Provide the [X, Y] coordinate of the cell's center where the given text is located.  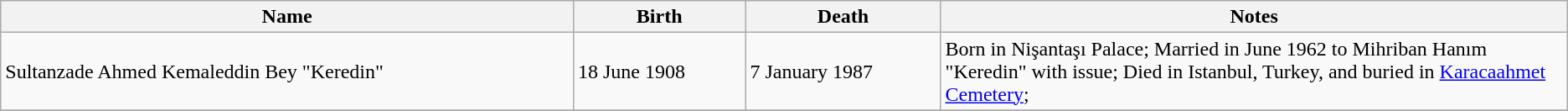
7 January 1987 [843, 71]
Name [287, 17]
Birth [659, 17]
Born in Nişantaşı Palace; Married in June 1962 to Mihriban Hanım "Keredin" with issue; Died in Istanbul, Turkey, and buried in Karacaahmet Cemetery; [1254, 71]
Notes [1254, 17]
Death [843, 17]
18 June 1908 [659, 71]
Sultanzade Ahmed Kemaleddin Bey "Keredin" [287, 71]
